Output the [x, y] coordinate of the center of the cell containing the given text.  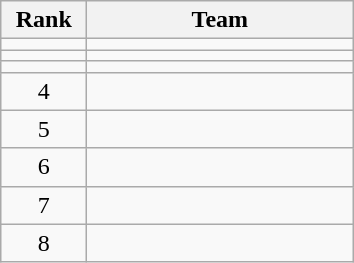
4 [44, 91]
5 [44, 129]
Team [220, 20]
7 [44, 205]
Rank [44, 20]
8 [44, 243]
6 [44, 167]
